Return (X, Y) of the center of cell containing provided text 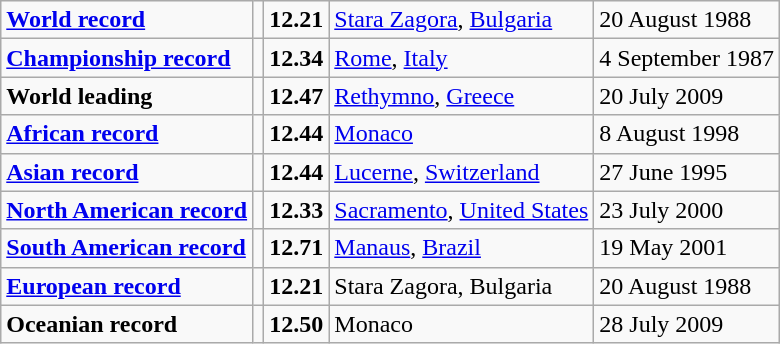
12.71 (296, 248)
28 July 2009 (687, 324)
Championship record (127, 58)
Rome, Italy (462, 58)
19 May 2001 (687, 248)
8 August 1998 (687, 134)
South American record (127, 248)
Manaus, Brazil (462, 248)
Sacramento, United States (462, 210)
20 July 2009 (687, 96)
World leading (127, 96)
12.47 (296, 96)
12.34 (296, 58)
North American record (127, 210)
World record (127, 20)
4 September 1987 (687, 58)
African record (127, 134)
Lucerne, Switzerland (462, 172)
23 July 2000 (687, 210)
27 June 1995 (687, 172)
12.50 (296, 324)
Oceanian record (127, 324)
European record (127, 286)
12.33 (296, 210)
Asian record (127, 172)
Rethymno, Greece (462, 96)
